Locate the cell with the specified text and output its [x, y] center coordinate. 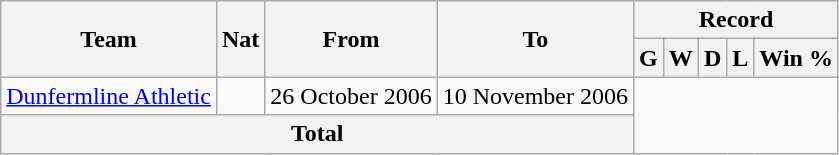
G [649, 58]
Team [109, 39]
26 October 2006 [351, 96]
Dunfermline Athletic [109, 96]
D [712, 58]
Record [736, 20]
10 November 2006 [535, 96]
To [535, 39]
W [680, 58]
Nat [240, 39]
Win % [796, 58]
L [740, 58]
Total [318, 134]
From [351, 39]
